Locate the cell with the specified text and output its (X, Y) center coordinate. 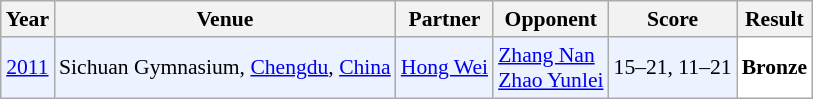
Partner (444, 19)
15–21, 11–21 (673, 68)
Venue (225, 19)
Result (775, 19)
Year (28, 19)
Sichuan Gymnasium, Chengdu, China (225, 68)
Bronze (775, 68)
2011 (28, 68)
Opponent (550, 19)
Zhang Nan Zhao Yunlei (550, 68)
Hong Wei (444, 68)
Score (673, 19)
